From the cell containing the given text, extract its center point as [X, Y] coordinate. 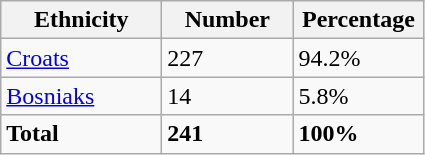
Bosniaks [82, 96]
94.2% [358, 58]
100% [358, 134]
Total [82, 134]
5.8% [358, 96]
Number [228, 20]
Croats [82, 58]
Ethnicity [82, 20]
241 [228, 134]
Percentage [358, 20]
227 [228, 58]
14 [228, 96]
